Locate the cell with the specified text and output its (x, y) center coordinate. 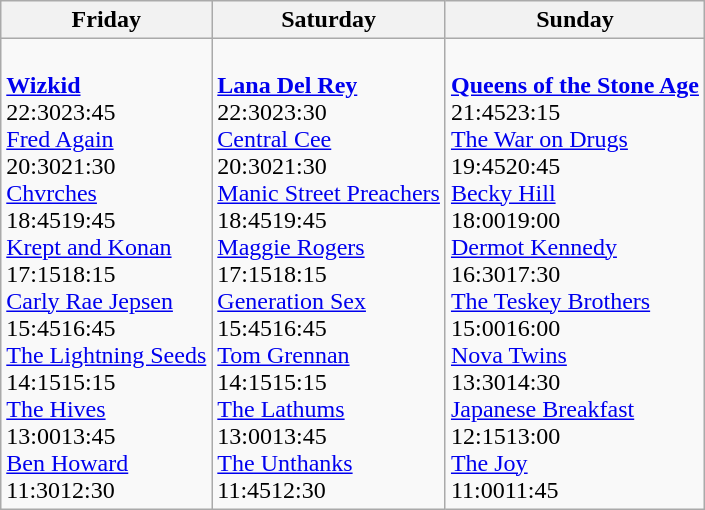
Sunday (574, 20)
Friday (106, 20)
Saturday (329, 20)
